Pinpoint the cell where the given text exists, returning its [X, Y] midpoint coordinate. 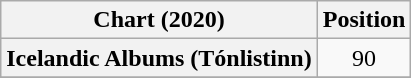
Position [364, 20]
Icelandic Albums (Tónlistinn) [159, 58]
90 [364, 58]
Chart (2020) [159, 20]
